Locate the cell with the specified text and output its (x, y) center coordinate. 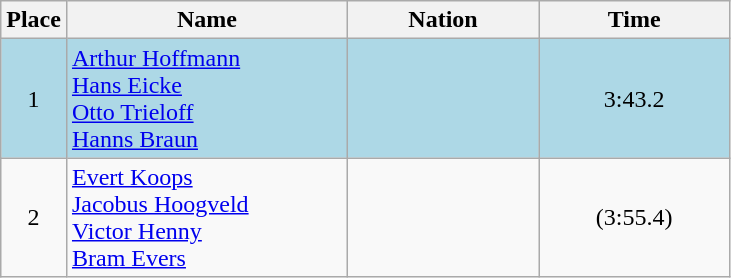
Evert Koops Jacobus Hoogveld Victor Henny Bram Evers (206, 218)
Place (34, 20)
Arthur Hoffmann Hans Eicke Otto Trieloff Hanns Braun (206, 98)
1 (34, 98)
3:43.2 (634, 98)
Time (634, 20)
Nation (444, 20)
(3:55.4) (634, 218)
Name (206, 20)
2 (34, 218)
